Identify which cell holds the provided text, then report its (X, Y) central coordinate. 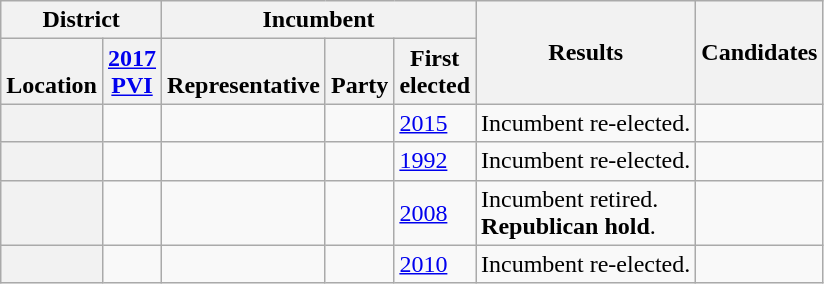
2008 (435, 212)
2015 (435, 123)
Party (359, 72)
2010 (435, 264)
Candidates (760, 52)
Incumbent (319, 20)
Representative (244, 72)
Results (586, 52)
Firstelected (435, 72)
District (82, 20)
2017PVI (132, 72)
Incumbent retired.Republican hold. (586, 212)
Location (52, 72)
1992 (435, 161)
